Search for the cell housing the specified text and yield its (x, y) center coordinate. 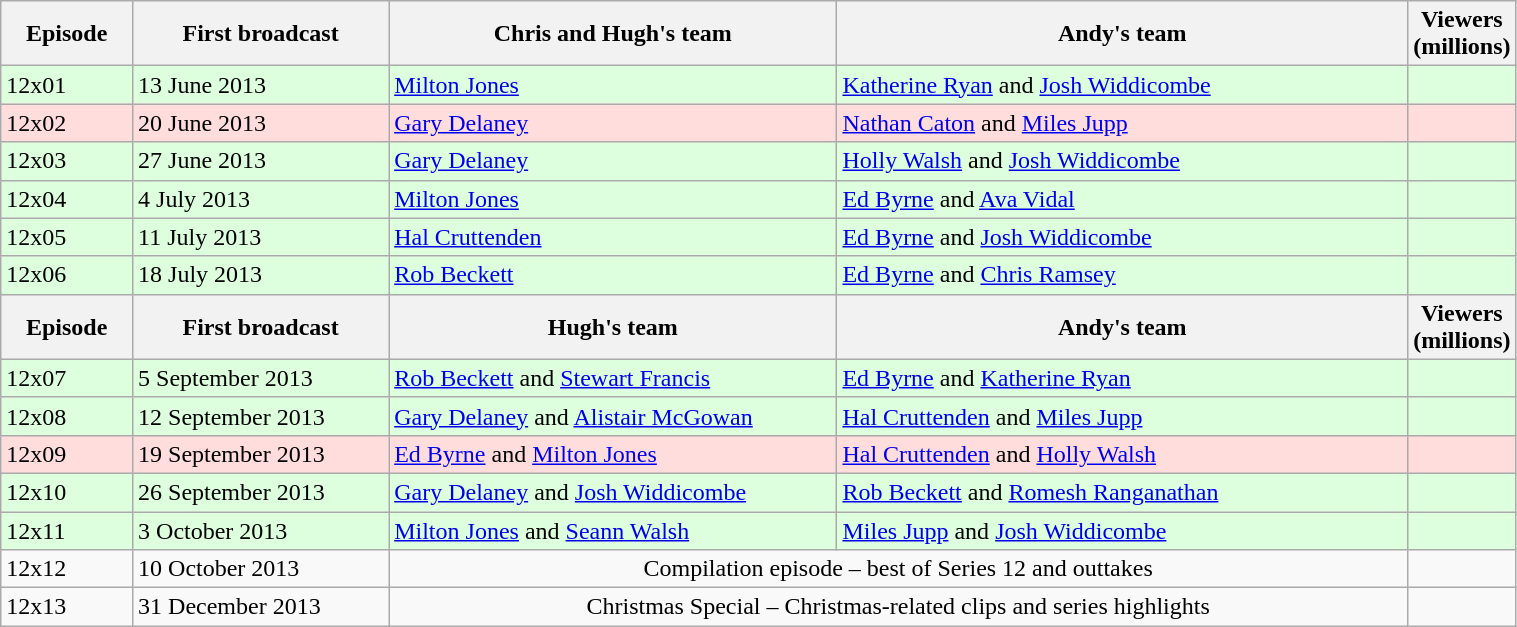
Ed Byrne and Milton Jones (613, 454)
19 September 2013 (261, 454)
12x05 (67, 237)
Ed Byrne and Ava Vidal (1122, 199)
12x09 (67, 454)
Miles Jupp and Josh Widdicombe (1122, 531)
Hal Cruttenden and Miles Jupp (1122, 416)
Milton Jones and Seann Walsh (613, 531)
Ed Byrne and Katherine Ryan (1122, 378)
12x02 (67, 123)
Hal Cruttenden and Holly Walsh (1122, 454)
Holly Walsh and Josh Widdicombe (1122, 161)
27 June 2013 (261, 161)
12 September 2013 (261, 416)
12x13 (67, 607)
4 July 2013 (261, 199)
18 July 2013 (261, 275)
12x10 (67, 492)
Christmas Special – Christmas-related clips and series highlights (898, 607)
12x04 (67, 199)
Gary Delaney and Josh Widdicombe (613, 492)
12x03 (67, 161)
10 October 2013 (261, 569)
Rob Beckett and Stewart Francis (613, 378)
Chris and Hugh's team (613, 34)
Rob Beckett (613, 275)
12x11 (67, 531)
12x08 (67, 416)
Katherine Ryan and Josh Widdicombe (1122, 85)
26 September 2013 (261, 492)
Ed Byrne and Josh Widdicombe (1122, 237)
12x06 (67, 275)
Nathan Caton and Miles Jupp (1122, 123)
3 October 2013 (261, 531)
12x01 (67, 85)
12x12 (67, 569)
Gary Delaney and Alistair McGowan (613, 416)
Compilation episode – best of Series 12 and outtakes (898, 569)
5 September 2013 (261, 378)
13 June 2013 (261, 85)
11 July 2013 (261, 237)
12x07 (67, 378)
Ed Byrne and Chris Ramsey (1122, 275)
20 June 2013 (261, 123)
Hugh's team (613, 326)
Hal Cruttenden (613, 237)
Rob Beckett and Romesh Ranganathan (1122, 492)
31 December 2013 (261, 607)
